Provide the (x, y) coordinate of the cell's center where the given text is located.  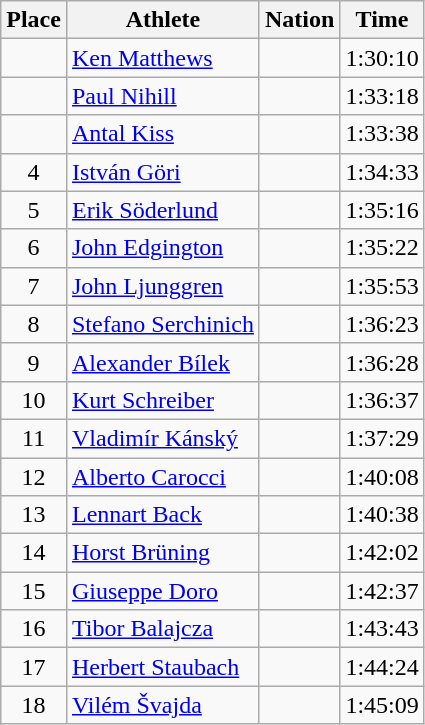
Erik Söderlund (162, 210)
1:37:29 (382, 438)
Tibor Balajcza (162, 629)
Stefano Serchinich (162, 324)
1:42:37 (382, 591)
1:33:18 (382, 96)
1:43:43 (382, 629)
1:35:53 (382, 286)
1:36:37 (382, 400)
1:45:09 (382, 705)
1:35:16 (382, 210)
Alberto Carocci (162, 477)
Vilém Švajda (162, 705)
5 (34, 210)
Horst Brüning (162, 553)
1:30:10 (382, 58)
Alexander Bílek (162, 362)
Giuseppe Doro (162, 591)
1:44:24 (382, 667)
Lennart Back (162, 515)
16 (34, 629)
15 (34, 591)
1:36:28 (382, 362)
Time (382, 20)
István Göri (162, 172)
Antal Kiss (162, 134)
Kurt Schreiber (162, 400)
17 (34, 667)
9 (34, 362)
18 (34, 705)
John Edgington (162, 248)
1:36:23 (382, 324)
Nation (299, 20)
1:34:33 (382, 172)
1:35:22 (382, 248)
10 (34, 400)
6 (34, 248)
12 (34, 477)
4 (34, 172)
Athlete (162, 20)
Place (34, 20)
Herbert Staubach (162, 667)
Paul Nihill (162, 96)
Ken Matthews (162, 58)
7 (34, 286)
1:42:02 (382, 553)
11 (34, 438)
Vladimír Kánský (162, 438)
1:33:38 (382, 134)
1:40:08 (382, 477)
John Ljunggren (162, 286)
1:40:38 (382, 515)
14 (34, 553)
8 (34, 324)
13 (34, 515)
